Find where the given text appears and provide that cell's center as [X, Y] coordinate. 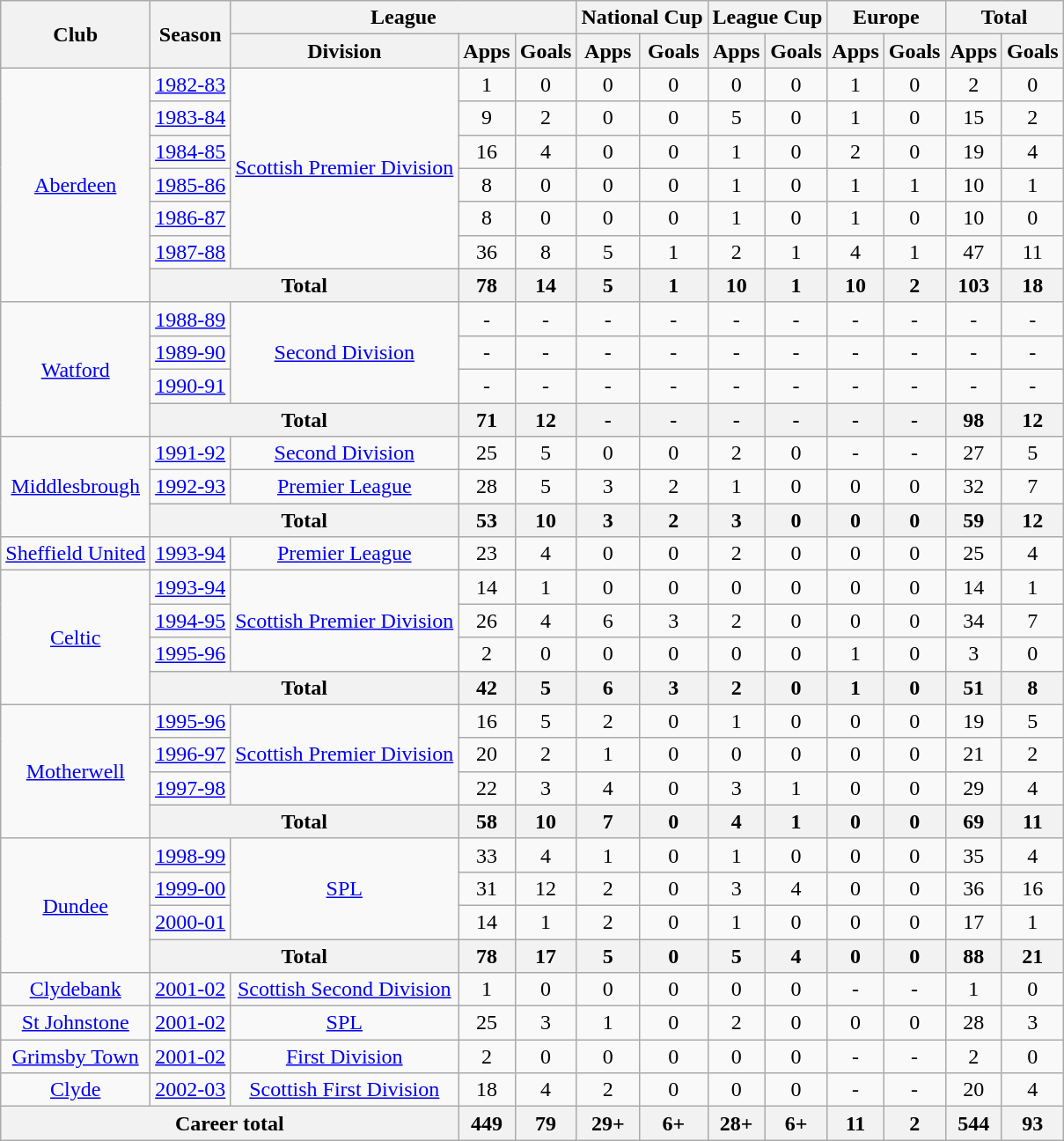
23 [487, 554]
29 [973, 788]
22 [487, 788]
69 [973, 821]
31 [487, 888]
29+ [608, 1123]
34 [973, 621]
26 [487, 621]
1983-84 [190, 118]
28+ [736, 1123]
88 [973, 955]
Celtic [76, 637]
1991-92 [190, 453]
1989-90 [190, 352]
Aberdeen [76, 185]
Watford [76, 369]
Scottish First Division [345, 1090]
Middlesbrough [76, 487]
59 [973, 520]
103 [973, 285]
15 [973, 118]
National Cup [642, 18]
League Cup [767, 18]
1984-85 [190, 151]
Division [345, 51]
1992-93 [190, 487]
1999-00 [190, 888]
1996-97 [190, 755]
79 [546, 1123]
St Johnstone [76, 1023]
Club [76, 34]
1998-99 [190, 855]
Motherwell [76, 771]
32 [973, 487]
1987-88 [190, 252]
27 [973, 453]
47 [973, 252]
58 [487, 821]
Clyde [76, 1090]
71 [487, 420]
1982-83 [190, 85]
2002-03 [190, 1090]
98 [973, 420]
Career total [230, 1123]
Sheffield United [76, 554]
Grimsby Town [76, 1056]
1990-91 [190, 386]
93 [1032, 1123]
51 [973, 688]
Scottish Second Division [345, 990]
53 [487, 520]
1994-95 [190, 621]
Clydebank [76, 990]
35 [973, 855]
1997-98 [190, 788]
Dundee [76, 905]
Season [190, 34]
33 [487, 855]
1988-89 [190, 319]
9 [487, 118]
1985-86 [190, 185]
First Division [345, 1056]
League [403, 18]
449 [487, 1123]
544 [973, 1123]
2000-01 [190, 922]
42 [487, 688]
1986-87 [190, 218]
Europe [886, 18]
